Locate the cell with the specified text and output its (x, y) center coordinate. 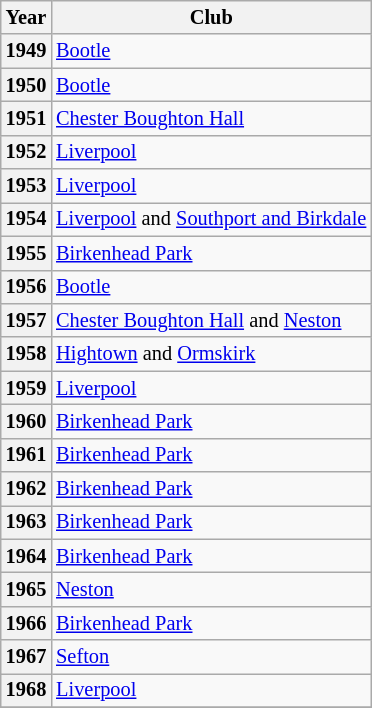
1956 (26, 287)
1961 (26, 455)
Neston (211, 589)
1968 (26, 690)
1962 (26, 489)
Liverpool and Southport and Birkdale (211, 219)
Year (26, 17)
1950 (26, 85)
1953 (26, 186)
1959 (26, 388)
1958 (26, 354)
Chester Boughton Hall and Neston (211, 320)
1955 (26, 253)
1957 (26, 320)
1963 (26, 522)
1960 (26, 421)
Hightown and Ormskirk (211, 354)
1952 (26, 152)
1964 (26, 556)
1951 (26, 118)
Chester Boughton Hall (211, 118)
1966 (26, 623)
Club (211, 17)
Sefton (211, 657)
1949 (26, 51)
1967 (26, 657)
1965 (26, 589)
1954 (26, 219)
